Scan for the cell matching the given text and deliver its [X, Y] coordinate at center. 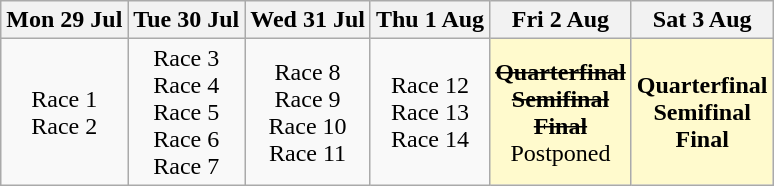
Sat 3 Aug [702, 20]
Race 8Race 9Race 10Race 11 [308, 112]
Race 1Race 2 [64, 112]
QuarterfinalSemifinalFinalPostponed [561, 112]
QuarterfinalSemifinalFinal [702, 112]
Race 12Race 13Race 14 [430, 112]
Tue 30 Jul [186, 20]
Thu 1 Aug [430, 20]
Mon 29 Jul [64, 20]
Fri 2 Aug [561, 20]
Race 3Race 4Race 5Race 6Race 7 [186, 112]
Wed 31 Jul [308, 20]
